Provide the (X, Y) coordinate of the cell's center where the given text is located.  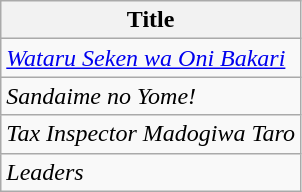
Sandaime no Yome! (151, 96)
Tax Inspector Madogiwa Taro (151, 134)
Title (151, 20)
Wataru Seken wa Oni Bakari (151, 58)
Leaders (151, 172)
